Identify which cell holds the provided text, then report its (X, Y) central coordinate. 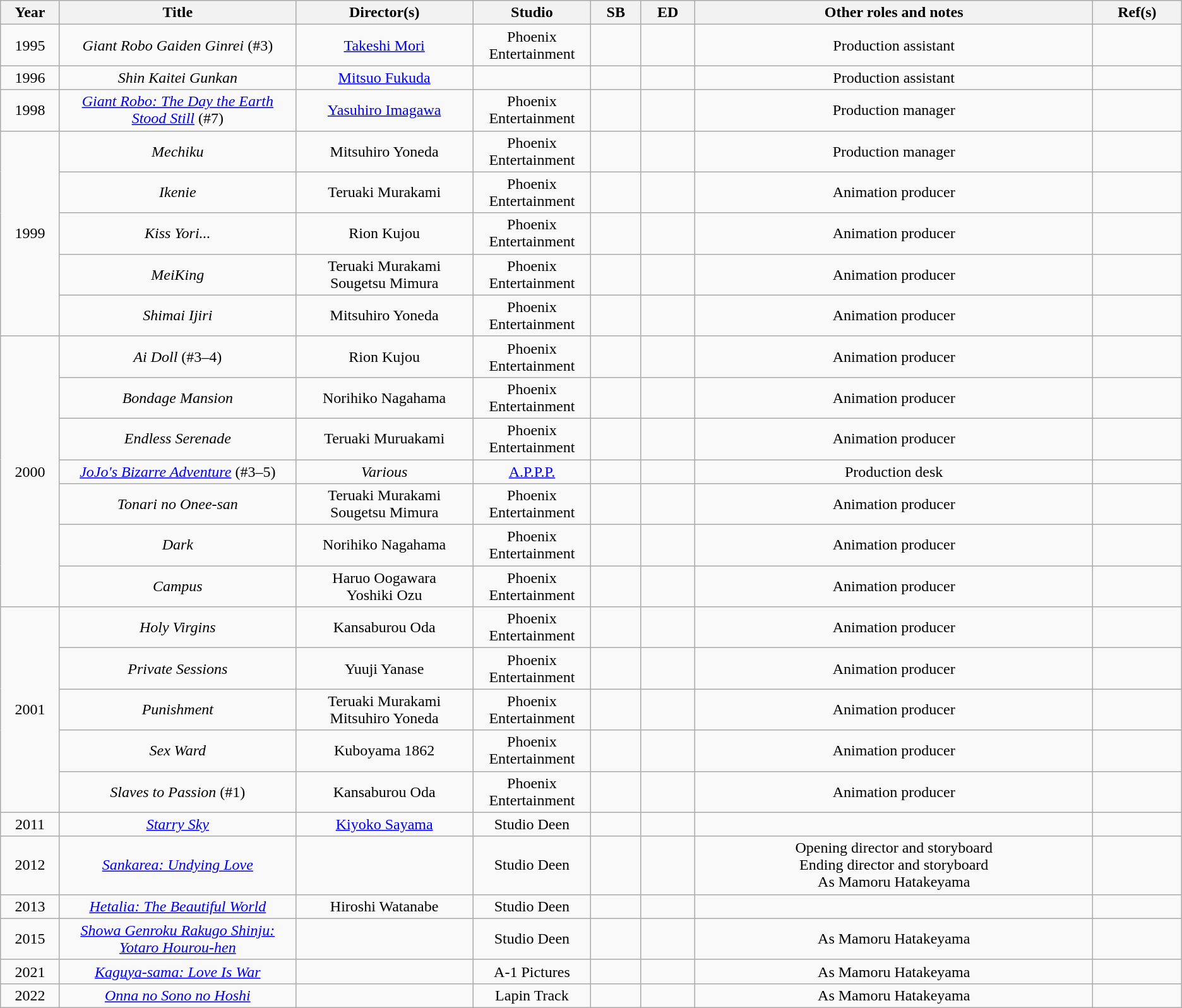
Lapin Track (532, 995)
Teruaki Muruakami (384, 438)
Campus (177, 586)
Studio (532, 13)
2012 (30, 865)
2022 (30, 995)
Shin Kaitei Gunkan (177, 78)
Hetalia: The Beautiful World (177, 906)
Yasuhiro Imagawa (384, 110)
Sex Ward (177, 750)
Production desk (894, 472)
Ikenie (177, 192)
2021 (30, 971)
2000 (30, 471)
Kiyoko Sayama (384, 824)
Kuboyama 1862 (384, 750)
Showa Genroku Rakugo Shinju: Yotaro Hourou-hen (177, 939)
Tonari no Onee-san (177, 504)
Various (384, 472)
Onna no Sono no Hoshi (177, 995)
Endless Serenade (177, 438)
Year (30, 13)
Dark (177, 546)
Ref(s) (1137, 13)
Punishment (177, 710)
Kiss Yori... (177, 234)
Giant Robo Gaiden Ginrei (#3) (177, 45)
Yuuji Yanase (384, 668)
Haruo OogawaraYoshiki Ozu (384, 586)
Mechiku (177, 152)
Takeshi Mori (384, 45)
Ai Doll (#3–4) (177, 356)
Title (177, 13)
2001 (30, 710)
A-1 Pictures (532, 971)
Starry Sky (177, 824)
1998 (30, 110)
Slaves to Passion (#1) (177, 792)
SB (616, 13)
JoJo's Bizarre Adventure (#3–5) (177, 472)
MeiKing (177, 274)
1996 (30, 78)
Opening director and storyboardEnding director and storyboardAs Mamoru Hatakeyama (894, 865)
1995 (30, 45)
A.P.P.P. (532, 472)
Mitsuo Fukuda (384, 78)
2013 (30, 906)
1999 (30, 234)
Shimai Ijiri (177, 316)
Private Sessions (177, 668)
Sankarea: Undying Love (177, 865)
ED (668, 13)
Kaguya-sama: Love Is War (177, 971)
Director(s) (384, 13)
Hiroshi Watanabe (384, 906)
Teruaki MurakamiMitsuhiro Yoneda (384, 710)
Bondage Mansion (177, 398)
Other roles and notes (894, 13)
2011 (30, 824)
Giant Robo: The Day the Earth Stood Still (#7) (177, 110)
Holy Virgins (177, 628)
Teruaki Murakami (384, 192)
2015 (30, 939)
